Pinpoint the cell where the given text exists, returning its [X, Y] midpoint coordinate. 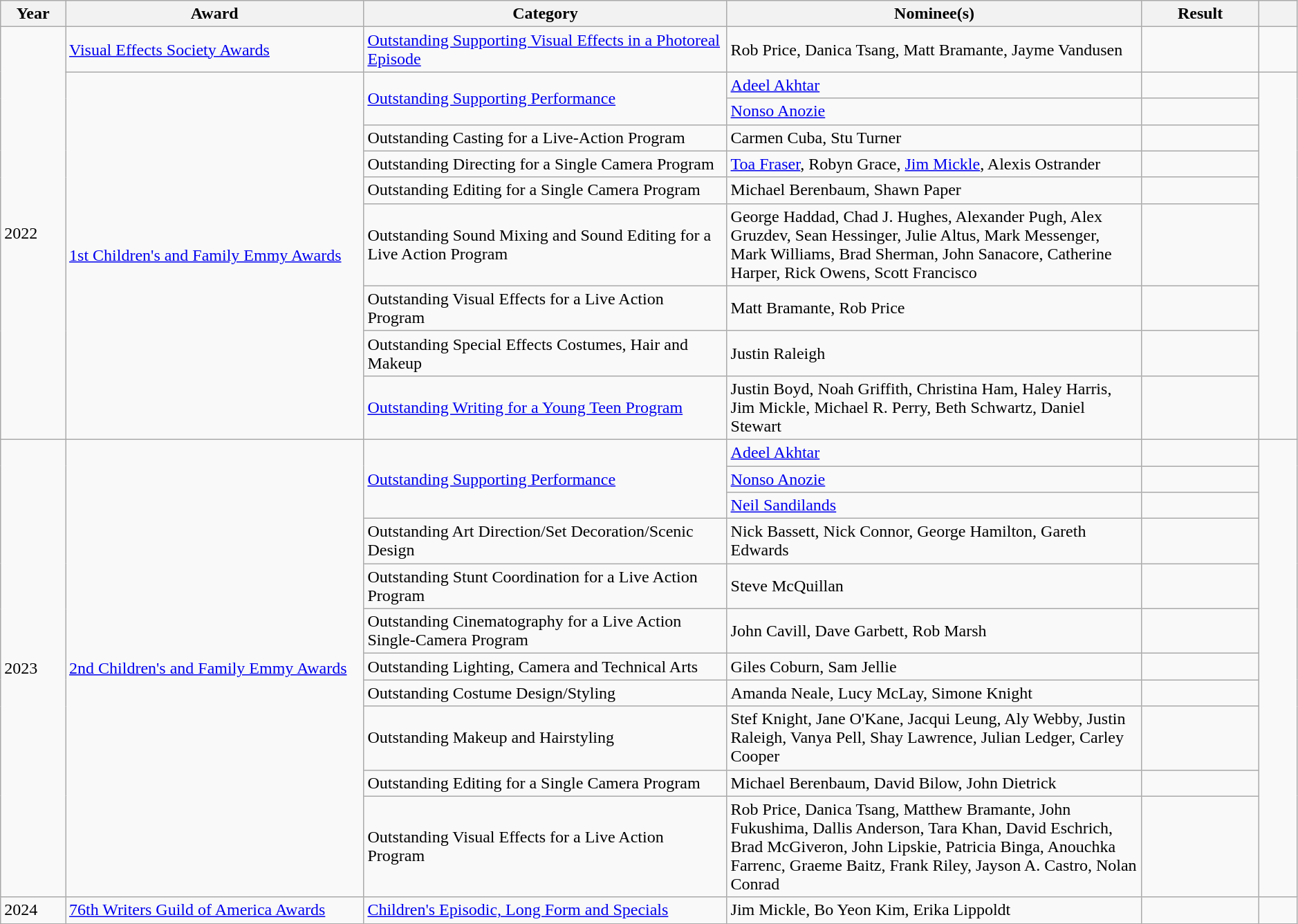
Justin Raleigh [934, 353]
Carmen Cuba, Stu Turner [934, 138]
Michael Berenbaum, Shawn Paper [934, 190]
Justin Boyd, Noah Griffith, Christina Ham, Haley Harris, Jim Mickle, Michael R. Perry, Beth Schwartz, Daniel Stewart [934, 407]
Nominee(s) [934, 14]
Michael Berenbaum, David Bilow, John Dietrick [934, 783]
Result [1200, 14]
Giles Coburn, Sam Jellie [934, 667]
2024 [33, 910]
Outstanding Casting for a Live-Action Program [545, 138]
1st Children's and Family Emmy Awards [214, 256]
Outstanding Lighting, Camera and Technical Arts [545, 667]
Neil Sandilands [934, 506]
Outstanding Writing for a Young Teen Program [545, 407]
2023 [33, 668]
Outstanding Costume Design/Styling [545, 693]
Outstanding Sound Mixing and Sound Editing for a Live Action Program [545, 245]
Rob Price, Danica Tsang, Matt Bramante, Jayme Vandusen [934, 50]
John Cavill, Dave Garbett, Rob Marsh [934, 631]
Matt Bramante, Rob Price [934, 308]
Steve McQuillan [934, 586]
Award [214, 14]
Stef Knight, Jane O'Kane, Jacqui Leung, Aly Webby, Justin Raleigh, Vanya Pell, Shay Lawrence, Julian Ledger, Carley Cooper [934, 738]
Outstanding Cinematography for a Live Action Single-Camera Program [545, 631]
Outstanding Supporting Visual Effects in a Photoreal Episode [545, 50]
Category [545, 14]
Outstanding Art Direction/Set Decoration/Scenic Design [545, 541]
2022 [33, 234]
Toa Fraser, Robyn Grace, Jim Mickle, Alexis Ostrander [934, 164]
Outstanding Makeup and Hairstyling [545, 738]
Year [33, 14]
Visual Effects Society Awards [214, 50]
76th Writers Guild of America Awards [214, 910]
Children's Episodic, Long Form and Specials [545, 910]
Amanda Neale, Lucy McLay, Simone Knight [934, 693]
Jim Mickle, Bo Yeon Kim, Erika Lippoldt [934, 910]
2nd Children's and Family Emmy Awards [214, 668]
Outstanding Stunt Coordination for a Live Action Program [545, 586]
Outstanding Special Effects Costumes, Hair and Makeup [545, 353]
Outstanding Directing for a Single Camera Program [545, 164]
Nick Bassett, Nick Connor, George Hamilton, Gareth Edwards [934, 541]
